From the cell containing the given text, extract its center point as [x, y] coordinate. 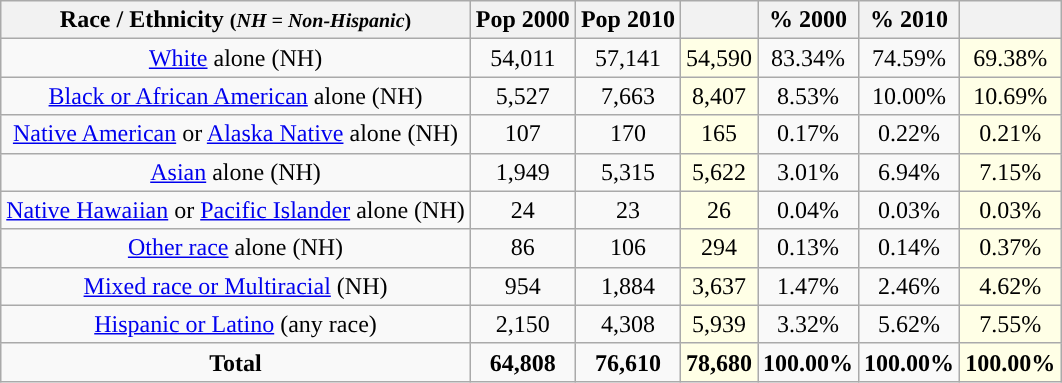
Pop 2000 [522, 20]
3.32% [808, 324]
4,308 [628, 324]
165 [718, 134]
83.34% [808, 58]
3,637 [718, 286]
78,680 [718, 362]
170 [628, 134]
5,622 [718, 172]
0.14% [910, 248]
6.94% [910, 172]
1,949 [522, 172]
7.55% [1010, 324]
64,808 [522, 362]
7.15% [1010, 172]
2.46% [910, 286]
4.62% [1010, 286]
Asian alone (NH) [236, 172]
Black or African American alone (NH) [236, 96]
Race / Ethnicity (NH = Non-Hispanic) [236, 20]
54,011 [522, 58]
3.01% [808, 172]
% 2010 [910, 20]
Native American or Alaska Native alone (NH) [236, 134]
0.21% [1010, 134]
Mixed race or Multiracial (NH) [236, 286]
0.13% [808, 248]
7,663 [628, 96]
5,315 [628, 172]
5,939 [718, 324]
294 [718, 248]
0.37% [1010, 248]
2,150 [522, 324]
1.47% [808, 286]
57,141 [628, 58]
69.38% [1010, 58]
76,610 [628, 362]
8.53% [808, 96]
5,527 [522, 96]
54,590 [718, 58]
Pop 2010 [628, 20]
0.22% [910, 134]
26 [718, 210]
5.62% [910, 324]
White alone (NH) [236, 58]
8,407 [718, 96]
% 2000 [808, 20]
0.17% [808, 134]
954 [522, 286]
23 [628, 210]
106 [628, 248]
1,884 [628, 286]
Other race alone (NH) [236, 248]
Native Hawaiian or Pacific Islander alone (NH) [236, 210]
107 [522, 134]
0.04% [808, 210]
Total [236, 362]
Hispanic or Latino (any race) [236, 324]
10.00% [910, 96]
24 [522, 210]
10.69% [1010, 96]
86 [522, 248]
74.59% [910, 58]
